Detect which cell encompasses the target text, then output its (X, Y) center coordinate. 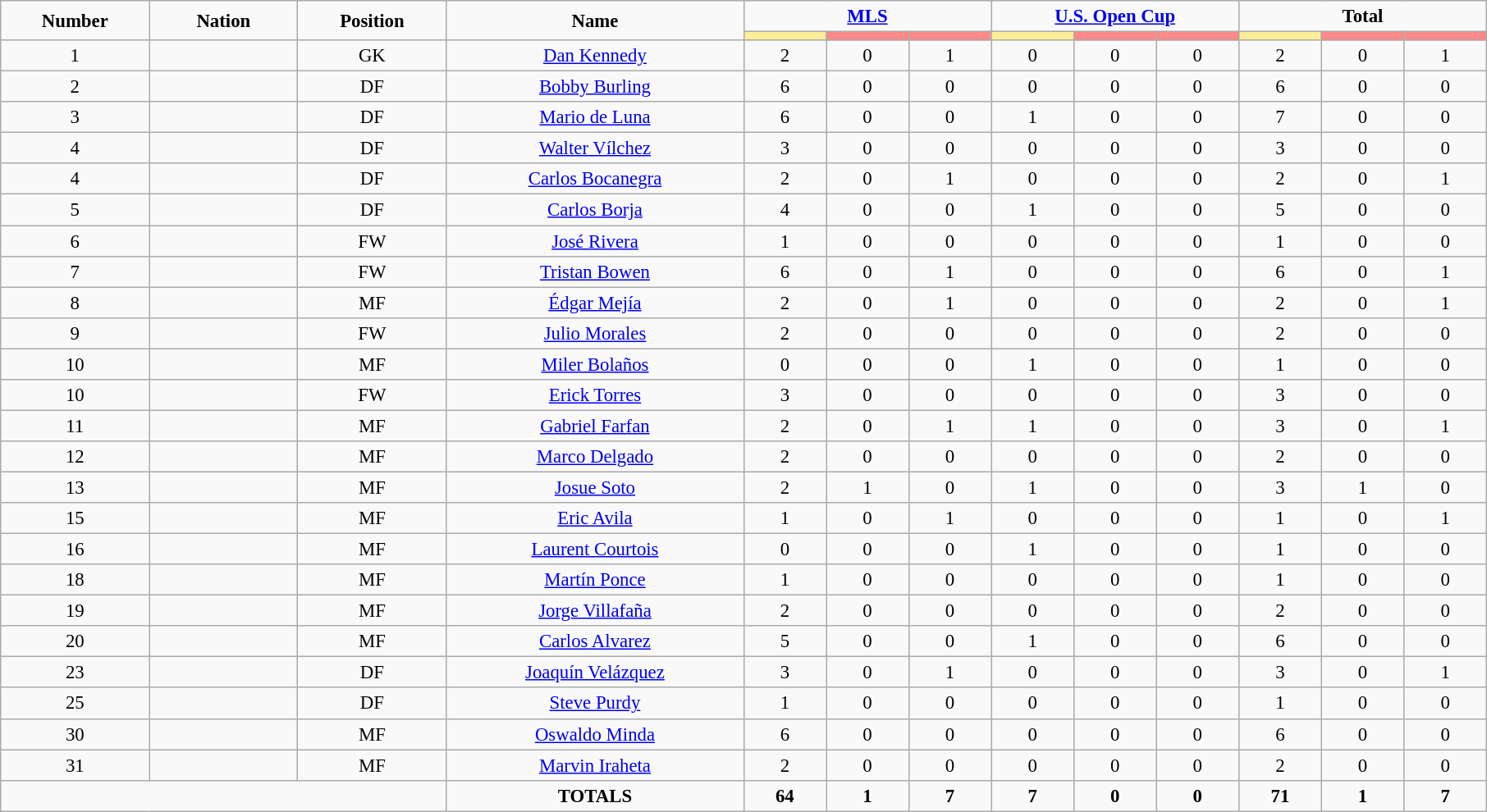
Martín Ponce (595, 580)
Laurent Courtois (595, 550)
Number (75, 21)
Carlos Bocanegra (595, 180)
Jorge Villafaña (595, 611)
30 (75, 734)
64 (785, 796)
Bobby Burling (595, 87)
25 (75, 704)
13 (75, 487)
José Rivera (595, 241)
Julio Morales (595, 333)
Josue Soto (595, 487)
Marco Delgado (595, 457)
9 (75, 333)
Marvin Iraheta (595, 765)
Total (1363, 16)
71 (1280, 796)
Miler Bolaños (595, 364)
Gabriel Farfan (595, 426)
Eric Avila (595, 518)
GK (373, 56)
23 (75, 673)
Nation (223, 21)
Tristan Bowen (595, 271)
Position (373, 21)
Name (595, 21)
Carlos Borja (595, 210)
Mario de Luna (595, 117)
20 (75, 641)
Steve Purdy (595, 704)
Oswaldo Minda (595, 734)
Erick Torres (595, 395)
Carlos Alvarez (595, 641)
19 (75, 611)
11 (75, 426)
Dan Kennedy (595, 56)
MLS (867, 16)
31 (75, 765)
12 (75, 457)
Walter Vílchez (595, 148)
U.S. Open Cup (1115, 16)
18 (75, 580)
Édgar Mejía (595, 303)
Joaquín Velázquez (595, 673)
16 (75, 550)
15 (75, 518)
8 (75, 303)
TOTALS (595, 796)
